For the text-containing cell, return its midpoint in [x, y] coordinate format. 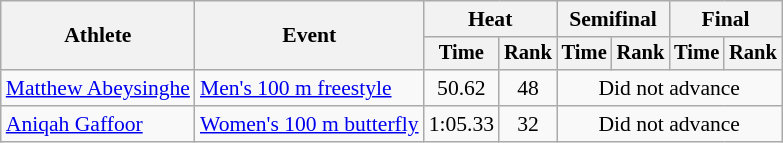
48 [528, 88]
Final [725, 19]
Heat [490, 19]
1:05.33 [462, 124]
Men's 100 m freestyle [310, 88]
Women's 100 m butterfly [310, 124]
50.62 [462, 88]
Event [310, 36]
32 [528, 124]
Semifinal [613, 19]
Athlete [98, 36]
Matthew Abeysinghe [98, 88]
Aniqah Gaffoor [98, 124]
